Return [x, y] of the center of cell containing provided text 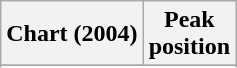
Chart (2004) [72, 34]
Peakposition [189, 34]
